Output the [x, y] coordinate of the center of the cell containing the given text.  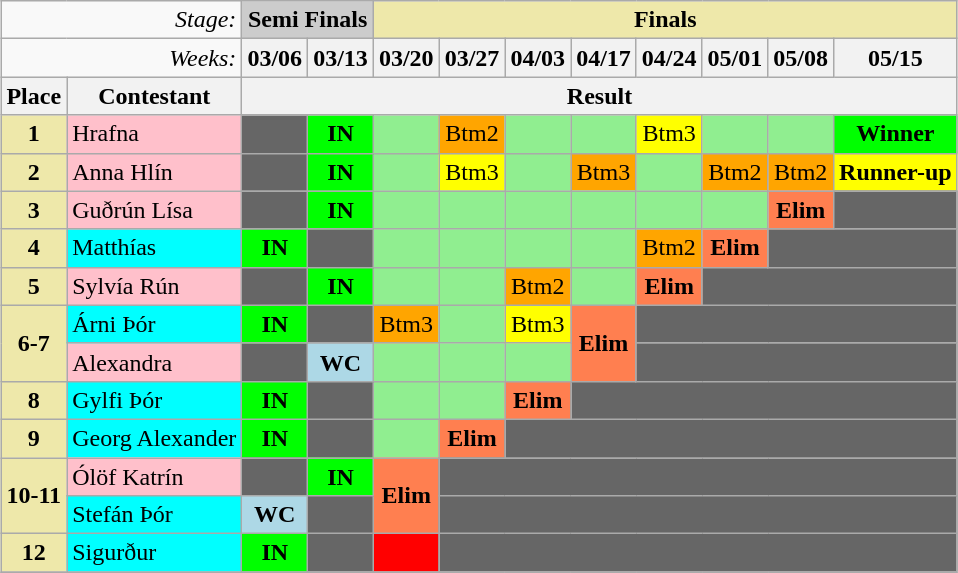
04/17 [604, 58]
Anna Hlín [154, 172]
10-11 [34, 496]
Gylfi Þór [154, 400]
03/13 [341, 58]
Ólöf Katrín [154, 477]
Árni Þór [154, 324]
4 [34, 248]
05/08 [801, 58]
Sylvía Rún [154, 286]
Alexandra [154, 362]
05/15 [896, 58]
Contestant [154, 96]
Georg Alexander [154, 438]
03/27 [472, 58]
Semi Finals [308, 20]
Matthías [154, 248]
05/01 [735, 58]
Stage: [122, 20]
Finals [665, 20]
Winner [896, 134]
6-7 [34, 343]
5 [34, 286]
Result [600, 96]
3 [34, 210]
9 [34, 438]
1 [34, 134]
04/24 [669, 58]
Sigurður [154, 553]
Weeks: [122, 58]
12 [34, 553]
Stefán Þór [154, 515]
2 [34, 172]
Place [34, 96]
04/03 [538, 58]
Hrafna [154, 134]
03/06 [275, 58]
8 [34, 400]
Runner-up [896, 172]
Guðrún Lísa [154, 210]
03/20 [406, 58]
